Output the (x, y) coordinate of the center of the cell containing the given text.  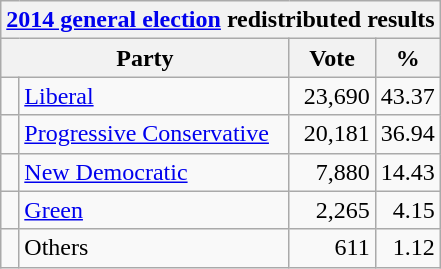
Liberal (154, 96)
14.43 (408, 172)
Others (154, 248)
1.12 (408, 248)
2,265 (332, 210)
4.15 (408, 210)
% (408, 58)
611 (332, 248)
7,880 (332, 172)
Green (154, 210)
23,690 (332, 96)
43.37 (408, 96)
Vote (332, 58)
New Democratic (154, 172)
Progressive Conservative (154, 134)
20,181 (332, 134)
36.94 (408, 134)
2014 general election redistributed results (220, 20)
Party (145, 58)
